Output the [x, y] coordinate of the center of the cell containing the given text.  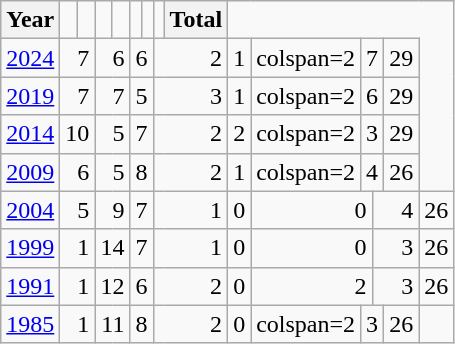
2004 [30, 210]
2014 [30, 134]
2009 [30, 172]
2024 [30, 58]
2019 [30, 96]
Total [196, 20]
11 [112, 324]
9 [112, 210]
1991 [30, 286]
10 [78, 134]
14 [112, 248]
12 [112, 286]
1985 [30, 324]
Year [30, 20]
1999 [30, 248]
